Find where the given text appears and provide that cell's center as (x, y) coordinate. 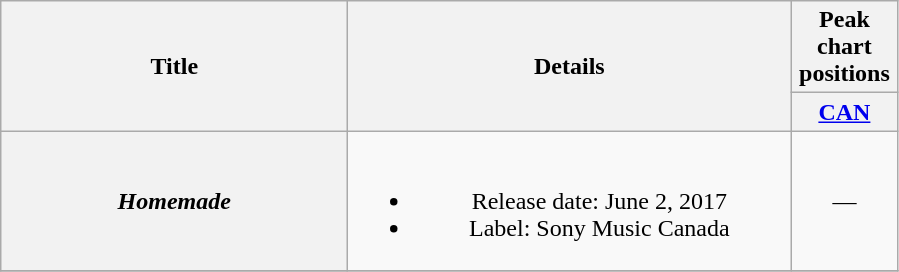
Title (174, 66)
CAN (844, 112)
Homemade (174, 201)
Release date: June 2, 2017Label: Sony Music Canada (570, 201)
— (844, 201)
Details (570, 66)
Peak chartpositions (844, 47)
